Find where the given text appears and provide that cell's center as [X, Y] coordinate. 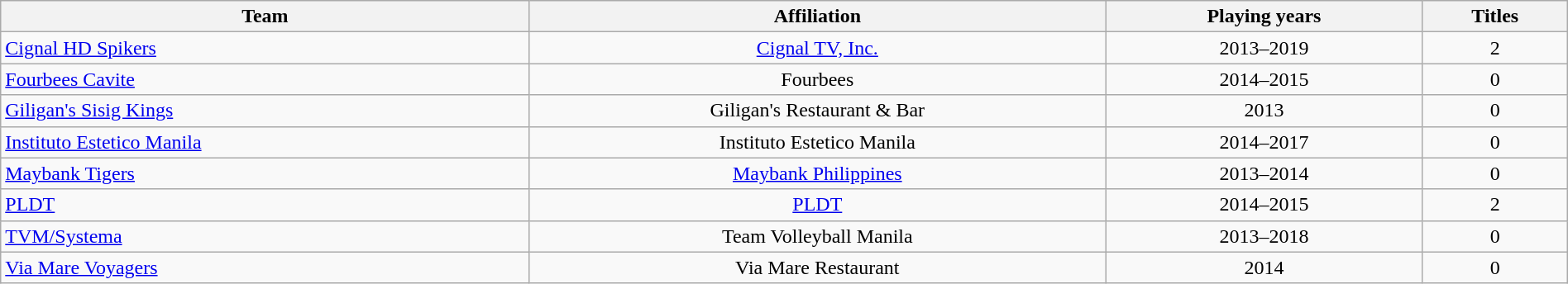
Team [265, 17]
2013–2018 [1264, 236]
2014–2017 [1264, 142]
Affiliation [817, 17]
Titles [1495, 17]
Maybank Philippines [817, 173]
Playing years [1264, 17]
Team Volleyball Manila [817, 236]
2014 [1264, 267]
Fourbees Cavite [265, 79]
Maybank Tigers [265, 173]
Via Mare Restaurant [817, 267]
2013–2019 [1264, 48]
2013 [1264, 111]
Cignal HD Spikers [265, 48]
Via Mare Voyagers [265, 267]
Fourbees [817, 79]
2013–2014 [1264, 173]
Cignal TV, Inc. [817, 48]
TVM/Systema [265, 236]
Giligan's Restaurant & Bar [817, 111]
Giligan's Sisig Kings [265, 111]
